Identify which cell holds the provided text, then report its [X, Y] central coordinate. 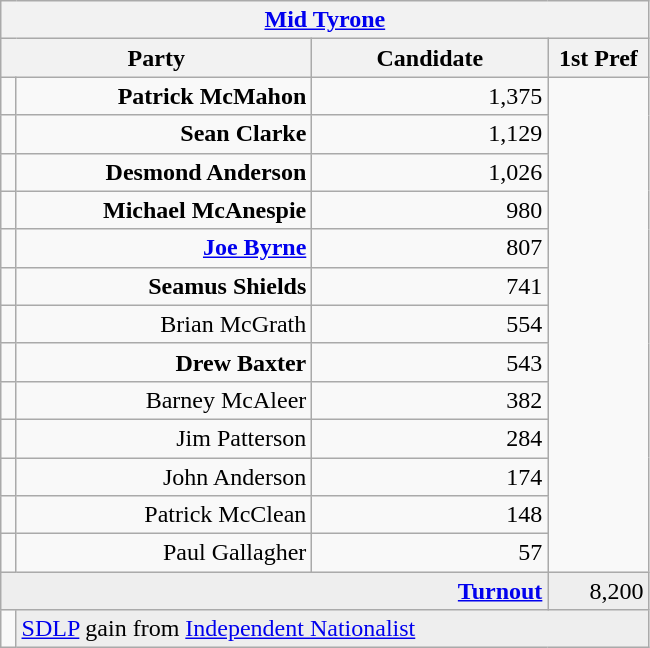
Desmond Anderson [164, 172]
Barney McAleer [164, 400]
Brian McGrath [164, 324]
1,129 [430, 134]
543 [430, 362]
Joe Byrne [164, 248]
Paul Gallagher [164, 553]
Jim Patterson [164, 438]
741 [430, 286]
57 [430, 553]
Drew Baxter [164, 362]
1st Pref [598, 58]
Turnout [274, 591]
Patrick McClean [164, 515]
554 [430, 324]
284 [430, 438]
980 [430, 210]
John Anderson [164, 477]
174 [430, 477]
Michael McAnespie [164, 210]
Candidate [430, 58]
Sean Clarke [164, 134]
SDLP gain from Independent Nationalist [332, 629]
Party [156, 58]
148 [430, 515]
382 [430, 400]
8,200 [598, 591]
1,375 [430, 96]
Seamus Shields [164, 286]
1,026 [430, 172]
Patrick McMahon [164, 96]
Mid Tyrone [325, 20]
807 [430, 248]
